Return the [x, y] coordinate for the center point of the cell that contains the specified text.  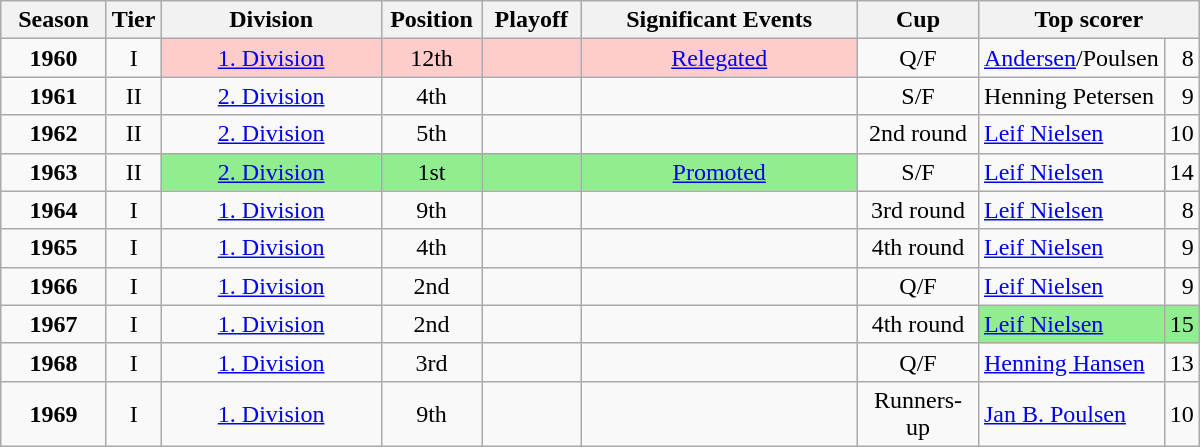
Henning Hansen [1071, 362]
Henning Petersen [1071, 96]
1969 [54, 414]
1965 [54, 248]
Top scorer [1088, 20]
1960 [54, 58]
5th [431, 134]
15 [1182, 324]
1967 [54, 324]
3rd round [918, 210]
Cup [918, 20]
Runners-up [918, 414]
Playoff [532, 20]
1964 [54, 210]
Andersen/Poulsen [1071, 58]
14 [1182, 172]
Division [271, 20]
Jan B. Poulsen [1071, 414]
Position [431, 20]
Season [54, 20]
13 [1182, 362]
1961 [54, 96]
1st [431, 172]
Significant Events [720, 20]
1968 [54, 362]
3rd [431, 362]
Relegated [720, 58]
Promoted [720, 172]
Tier [134, 20]
12th [431, 58]
1962 [54, 134]
1966 [54, 286]
2nd round [918, 134]
1963 [54, 172]
